Find where the given text appears and provide that cell's center as [X, Y] coordinate. 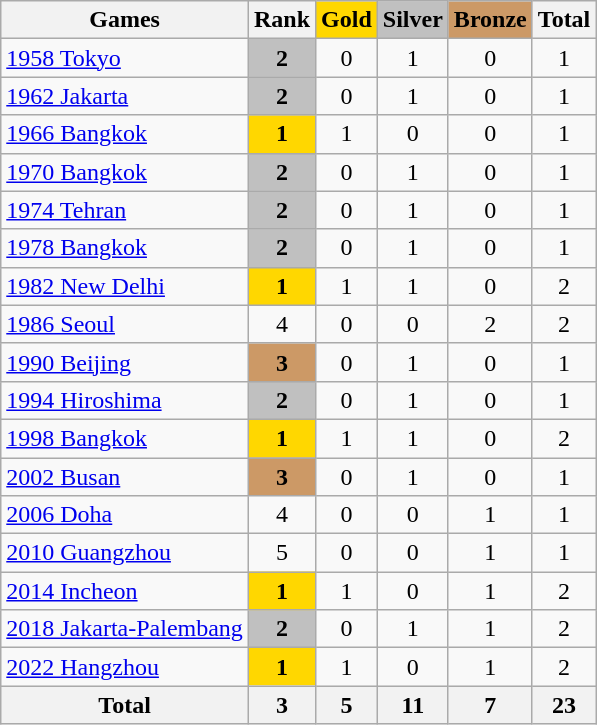
2002 Busan [125, 477]
1966 Bangkok [125, 134]
1978 Bangkok [125, 248]
2006 Doha [125, 515]
2018 Jakarta-Palembang [125, 629]
2014 Incheon [125, 591]
2022 Hangzhou [125, 667]
Gold [347, 20]
Bronze [490, 20]
1974 Tehran [125, 210]
23 [564, 705]
1962 Jakarta [125, 96]
1986 Seoul [125, 324]
7 [490, 705]
Rank [282, 20]
1958 Tokyo [125, 58]
1982 New Delhi [125, 286]
Silver [412, 20]
11 [412, 705]
1990 Beijing [125, 362]
1970 Bangkok [125, 172]
1998 Bangkok [125, 438]
2010 Guangzhou [125, 553]
Games [125, 20]
1994 Hiroshima [125, 400]
